Search for the cell housing the specified text and yield its [X, Y] center coordinate. 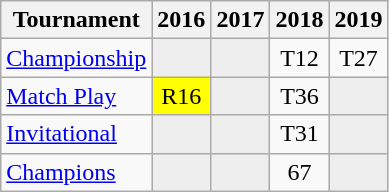
T12 [300, 58]
R16 [182, 96]
Tournament [76, 20]
2017 [240, 20]
Invitational [76, 134]
2018 [300, 20]
T36 [300, 96]
Champions [76, 172]
2016 [182, 20]
2019 [358, 20]
Match Play [76, 96]
67 [300, 172]
T27 [358, 58]
Championship [76, 58]
T31 [300, 134]
